Pinpoint the cell where the given text exists, returning its (X, Y) midpoint coordinate. 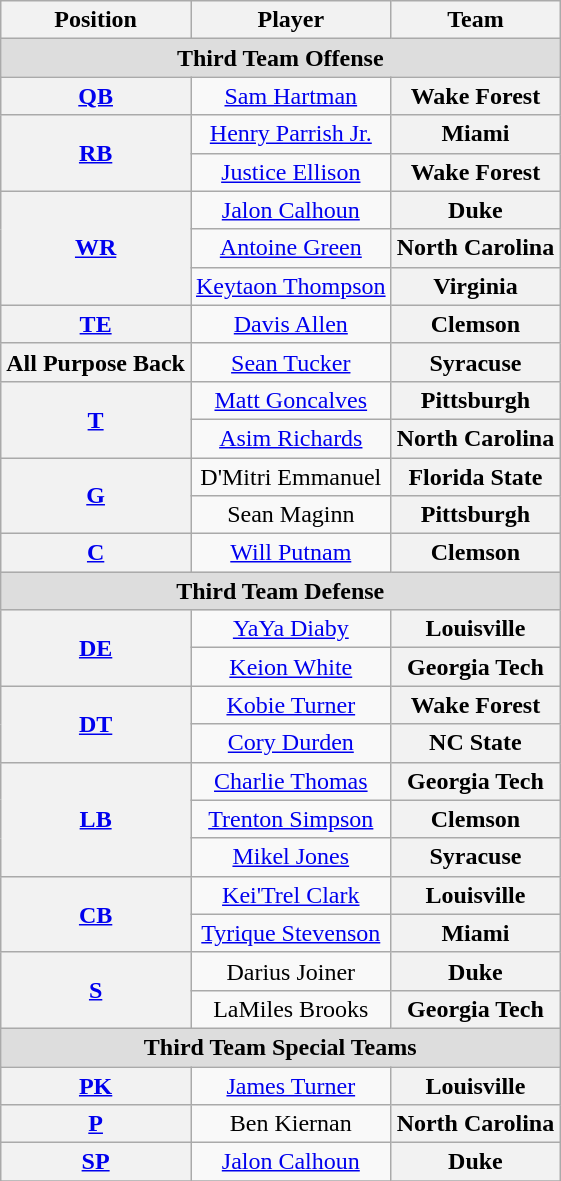
Antoine Green (290, 248)
Tyrique Stevenson (290, 933)
Henry Parrish Jr. (290, 134)
Trenton Simpson (290, 819)
Player (290, 20)
T (96, 419)
DT (96, 724)
Justice Ellison (290, 172)
Ben Kiernan (290, 1124)
Sam Hartman (290, 96)
DE (96, 648)
LB (96, 819)
RB (96, 153)
Davis Allen (290, 324)
C (96, 553)
S (96, 990)
SP (96, 1162)
All Purpose Back (96, 362)
WR (96, 248)
LaMiles Brooks (290, 1009)
Sean Tucker (290, 362)
Asim Richards (290, 438)
YaYa Diaby (290, 629)
P (96, 1124)
CB (96, 914)
Third Team Offense (280, 58)
Kobie Turner (290, 705)
Will Putnam (290, 553)
G (96, 496)
James Turner (290, 1085)
Third Team Defense (280, 591)
D'Mitri Emmanuel (290, 477)
Team (476, 20)
QB (96, 96)
Kei'Trel Clark (290, 895)
NC State (476, 743)
Keion White (290, 667)
Charlie Thomas (290, 781)
Third Team Special Teams (280, 1047)
Matt Goncalves (290, 400)
Sean Maginn (290, 515)
TE (96, 324)
Cory Durden (290, 743)
Virginia (476, 286)
Darius Joiner (290, 971)
Keytaon Thompson (290, 286)
Position (96, 20)
Mikel Jones (290, 857)
PK (96, 1085)
Florida State (476, 477)
